Output the (x, y) coordinate of the center of the cell containing the given text.  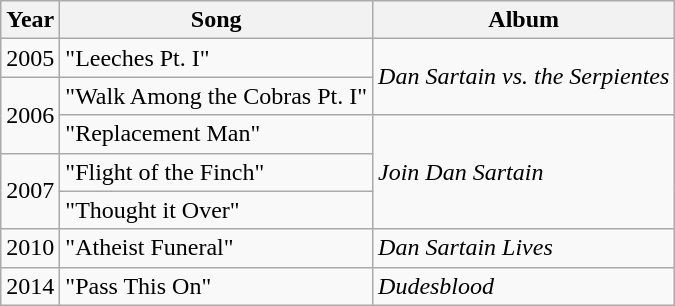
2007 (30, 191)
Dan Sartain vs. the Serpientes (524, 77)
"Pass This On" (216, 286)
Join Dan Sartain (524, 172)
Song (216, 20)
2014 (30, 286)
2005 (30, 58)
"Flight of the Finch" (216, 172)
2006 (30, 115)
Album (524, 20)
"Atheist Funeral" (216, 248)
Year (30, 20)
Dudesblood (524, 286)
Dan Sartain Lives (524, 248)
"Walk Among the Cobras Pt. I" (216, 96)
2010 (30, 248)
"Thought it Over" (216, 210)
"Leeches Pt. I" (216, 58)
"Replacement Man" (216, 134)
